Identify which cell holds the provided text, then report its (X, Y) central coordinate. 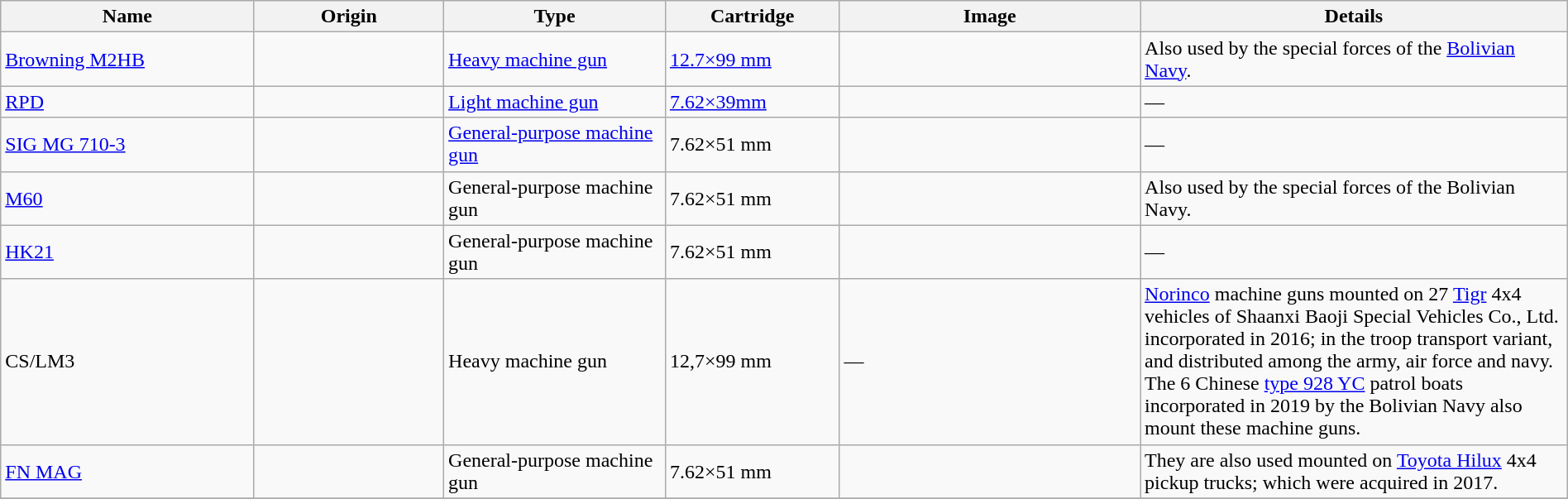
FN MAG (127, 472)
Image (990, 17)
HK21 (127, 252)
CS/LM3 (127, 362)
RPD (127, 102)
7.62×39mm (752, 102)
Type (555, 17)
12,7×99 mm (752, 362)
They are also used mounted on Toyota Hilux 4x4 pickup trucks; which were acquired in 2017. (1355, 472)
12.7×99 mm (752, 60)
SIG MG 710-3 (127, 144)
Light machine gun (555, 102)
Browning M2HB (127, 60)
M60 (127, 199)
Origin (349, 17)
Details (1355, 17)
Name (127, 17)
Cartridge (752, 17)
